Capture the cell that displays the provided text and extract its (x, y) central coordinate. 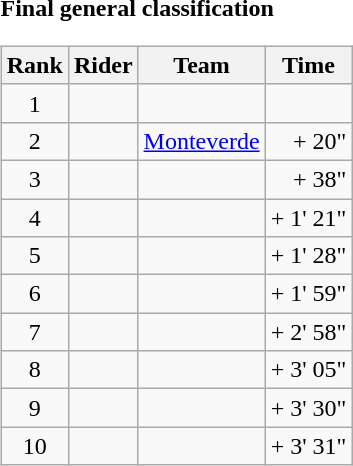
+ 3' 05" (308, 370)
Team (202, 65)
+ 38" (308, 179)
+ 20" (308, 141)
10 (34, 446)
8 (34, 370)
+ 3' 31" (308, 446)
+ 1' 21" (308, 217)
+ 1' 59" (308, 294)
4 (34, 217)
Monteverde (202, 141)
+ 1' 28" (308, 256)
+ 2' 58" (308, 332)
2 (34, 141)
+ 3' 30" (308, 408)
Rider (103, 65)
1 (34, 103)
6 (34, 294)
3 (34, 179)
5 (34, 256)
7 (34, 332)
Rank (34, 65)
9 (34, 408)
Time (308, 65)
